Provide the [X, Y] coordinate of the cell's center where the given text is located.  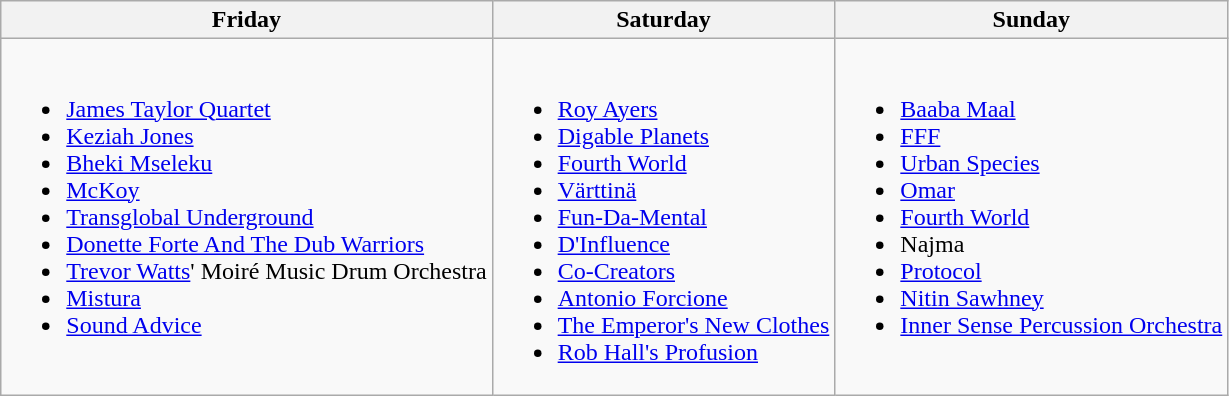
Saturday [664, 20]
Friday [246, 20]
Sunday [1032, 20]
Roy AyersDigable PlanetsFourth WorldVärttinäFun-Da-MentalD'InfluenceCo-CreatorsAntonio ForcioneThe Emperor's New ClothesRob Hall's Profusion [664, 217]
Baaba MaalFFFUrban SpeciesOmarFourth WorldNajmaProtocolNitin SawhneyInner Sense Percussion Orchestra [1032, 217]
